Return the (X, Y) coordinate for the center point of the cell that contains the specified text.  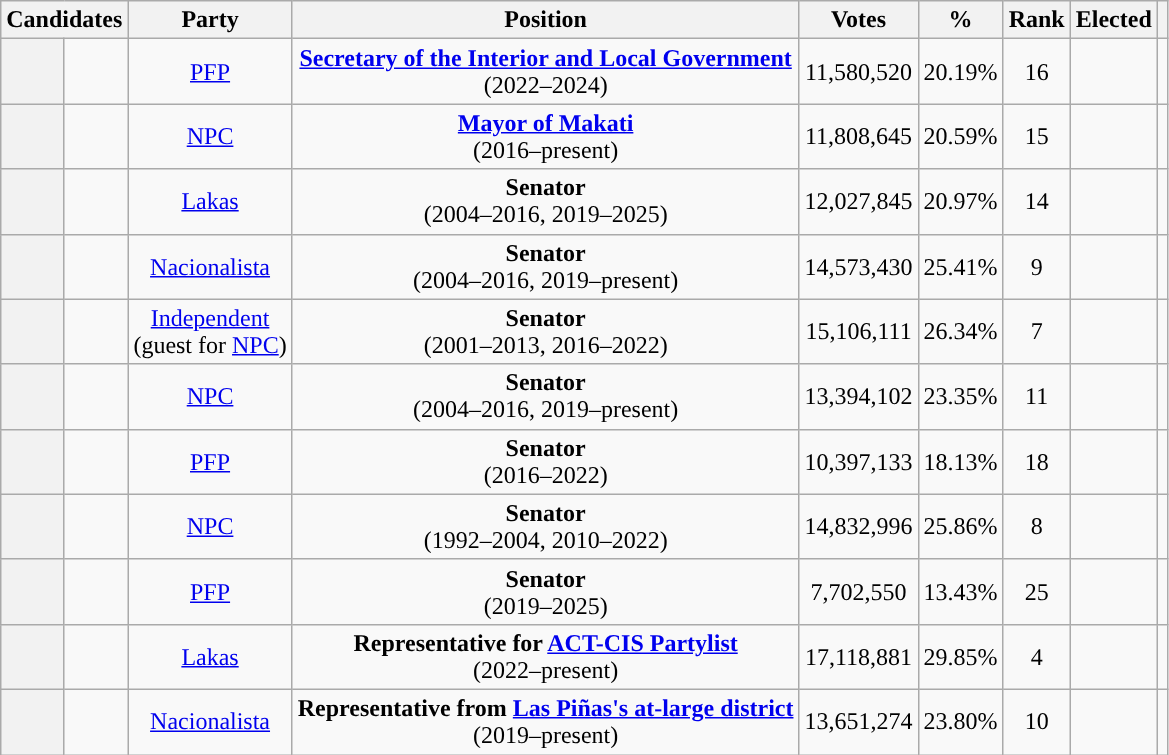
15 (1036, 136)
7,702,550 (858, 592)
14,832,996 (858, 526)
Representative from Las Piñas's at-large district(2019–present) (546, 722)
14,573,430 (858, 266)
Rank (1036, 20)
20.59% (960, 136)
11 (1036, 396)
Representative for ACT-CIS Partylist(2022–present) (546, 656)
12,027,845 (858, 202)
11,808,645 (858, 136)
20.19% (960, 72)
Position (546, 20)
25.86% (960, 526)
4 (1036, 656)
23.80% (960, 722)
Mayor of Makati(2016–present) (546, 136)
18 (1036, 462)
13.43% (960, 592)
Votes (858, 20)
13,394,102 (858, 396)
Senator(2001–2013, 2016–2022) (546, 332)
25 (1036, 592)
13,651,274 (858, 722)
16 (1036, 72)
17,118,881 (858, 656)
Candidates (64, 20)
Senator(1992–2004, 2010–2022) (546, 526)
Party (210, 20)
9 (1036, 266)
11,580,520 (858, 72)
7 (1036, 332)
15,106,111 (858, 332)
Elected (1114, 20)
8 (1036, 526)
10 (1036, 722)
29.85% (960, 656)
Independent(guest for NPC) (210, 332)
23.35% (960, 396)
% (960, 20)
26.34% (960, 332)
Senator(2019–2025) (546, 592)
Secretary of the Interior and Local Government(2022–2024) (546, 72)
20.97% (960, 202)
Senator(2004–2016, 2019–2025) (546, 202)
10,397,133 (858, 462)
25.41% (960, 266)
Senator(2016–2022) (546, 462)
14 (1036, 202)
18.13% (960, 462)
